Return the (X, Y) coordinate for the center point of the cell that contains the specified text.  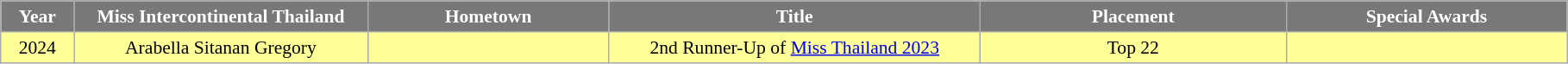
Top 22 (1133, 48)
Placement (1133, 16)
Arabella Sitanan Gregory (221, 48)
2nd Runner-Up of Miss Thailand 2023 (794, 48)
Special Awards (1427, 16)
Miss Intercontinental Thailand (221, 16)
2024 (38, 48)
Hometown (488, 16)
Year (38, 16)
Title (794, 16)
